Pinpoint the cell where the given text exists, returning its [x, y] midpoint coordinate. 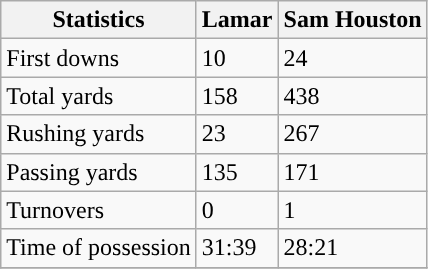
158 [237, 96]
Total yards [99, 96]
Sam Houston [352, 20]
Statistics [99, 20]
23 [237, 134]
First downs [99, 58]
135 [237, 172]
267 [352, 134]
28:21 [352, 248]
171 [352, 172]
438 [352, 96]
Time of possession [99, 248]
1 [352, 210]
0 [237, 210]
Turnovers [99, 210]
31:39 [237, 248]
Rushing yards [99, 134]
Passing yards [99, 172]
Lamar [237, 20]
10 [237, 58]
24 [352, 58]
